Pinpoint the cell where the given text exists, returning its [x, y] midpoint coordinate. 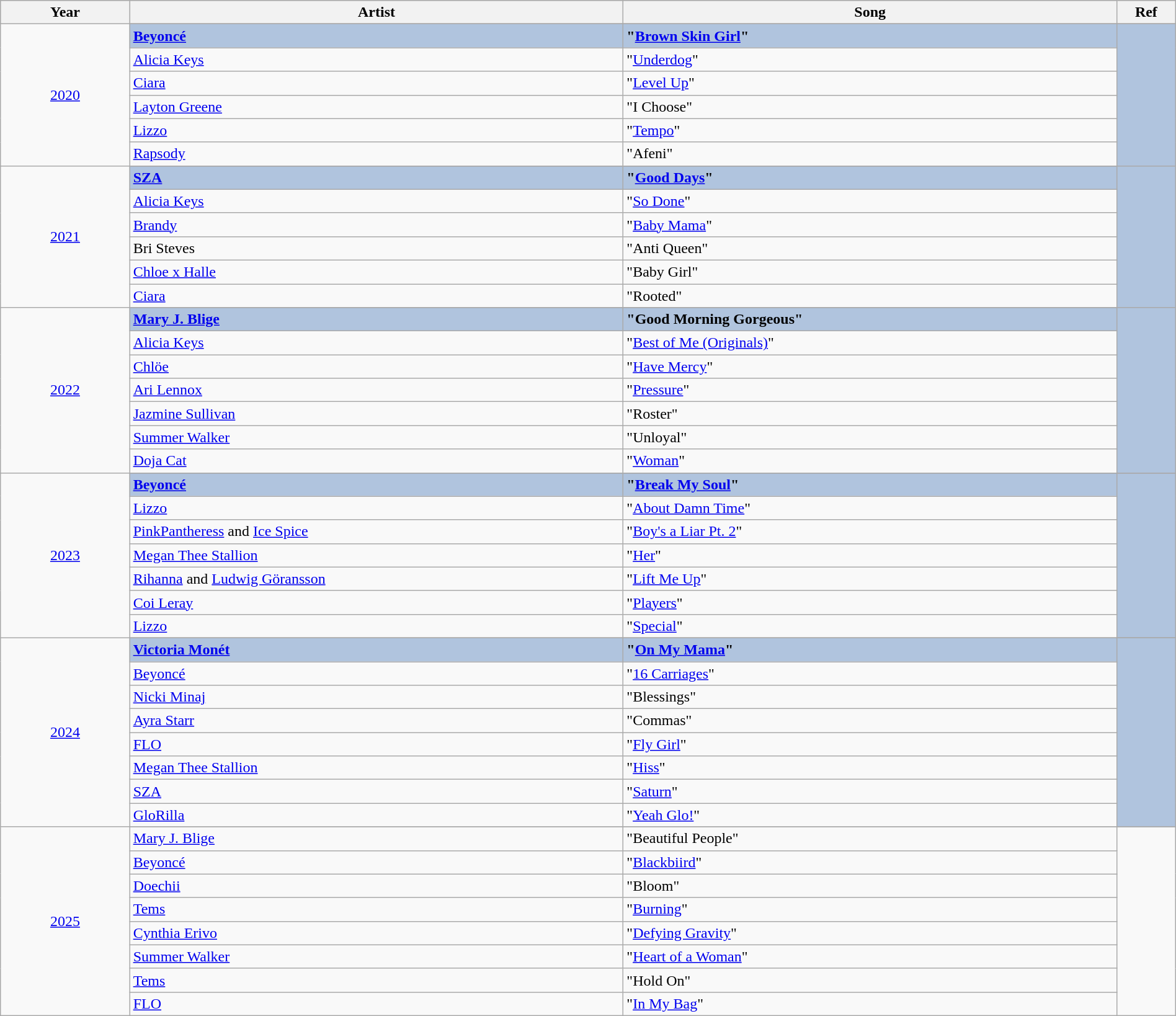
"So Done" [870, 201]
"Brown Skin Girl" [870, 36]
"Saturn" [870, 791]
Cynthia Erivo [376, 933]
Ari Lennox [376, 390]
"Hold On" [870, 980]
GloRilla [376, 815]
Artist [376, 12]
"About Damn Time" [870, 508]
"Anti Queen" [870, 248]
"Hiss" [870, 768]
"Level Up" [870, 83]
"Rooted" [870, 296]
"Underdog" [870, 60]
2022 [65, 390]
2020 [65, 95]
Doechii [376, 886]
"Heart of a Woman" [870, 956]
"In My Bag" [870, 1004]
Doja Cat [376, 461]
PinkPantheress and Ice Spice [376, 532]
Nicki Minaj [376, 697]
"Beautiful People" [870, 839]
"16 Carriages" [870, 673]
"Blackbiird" [870, 862]
"Bloom" [870, 886]
Layton Greene [376, 107]
Song [870, 12]
"Break My Soul" [870, 484]
"Woman" [870, 461]
2025 [65, 921]
"Afeni" [870, 154]
"Have Mercy" [870, 367]
Year [65, 12]
"Defying Gravity" [870, 933]
"Blessings" [870, 697]
"Boy's a Liar Pt. 2" [870, 532]
Coi Leray [376, 602]
"Roster" [870, 414]
"Lift Me Up" [870, 579]
Ref [1146, 12]
"Unloyal" [870, 437]
"Special" [870, 626]
"Commas" [870, 721]
"Yeah Glo!" [870, 815]
Jazmine Sullivan [376, 414]
"Pressure" [870, 390]
"Tempo" [870, 130]
Victoria Monét [376, 649]
"On My Mama" [870, 649]
Ayra Starr [376, 721]
"Burning" [870, 909]
"Players" [870, 602]
Brandy [376, 225]
"Baby Mama" [870, 225]
"Fly Girl" [870, 744]
2021 [65, 236]
"Good Days" [870, 177]
2024 [65, 732]
"Good Morning Gorgeous" [870, 319]
"I Choose" [870, 107]
"Her" [870, 555]
Chlöe [376, 367]
Chloe x Halle [376, 272]
"Baby Girl" [870, 272]
Bri Steves [376, 248]
2023 [65, 555]
Rapsody [376, 154]
"Best of Me (Originals)" [870, 343]
Rihanna and Ludwig Göransson [376, 579]
